Output the (X, Y) coordinate of the center of the cell containing the given text.  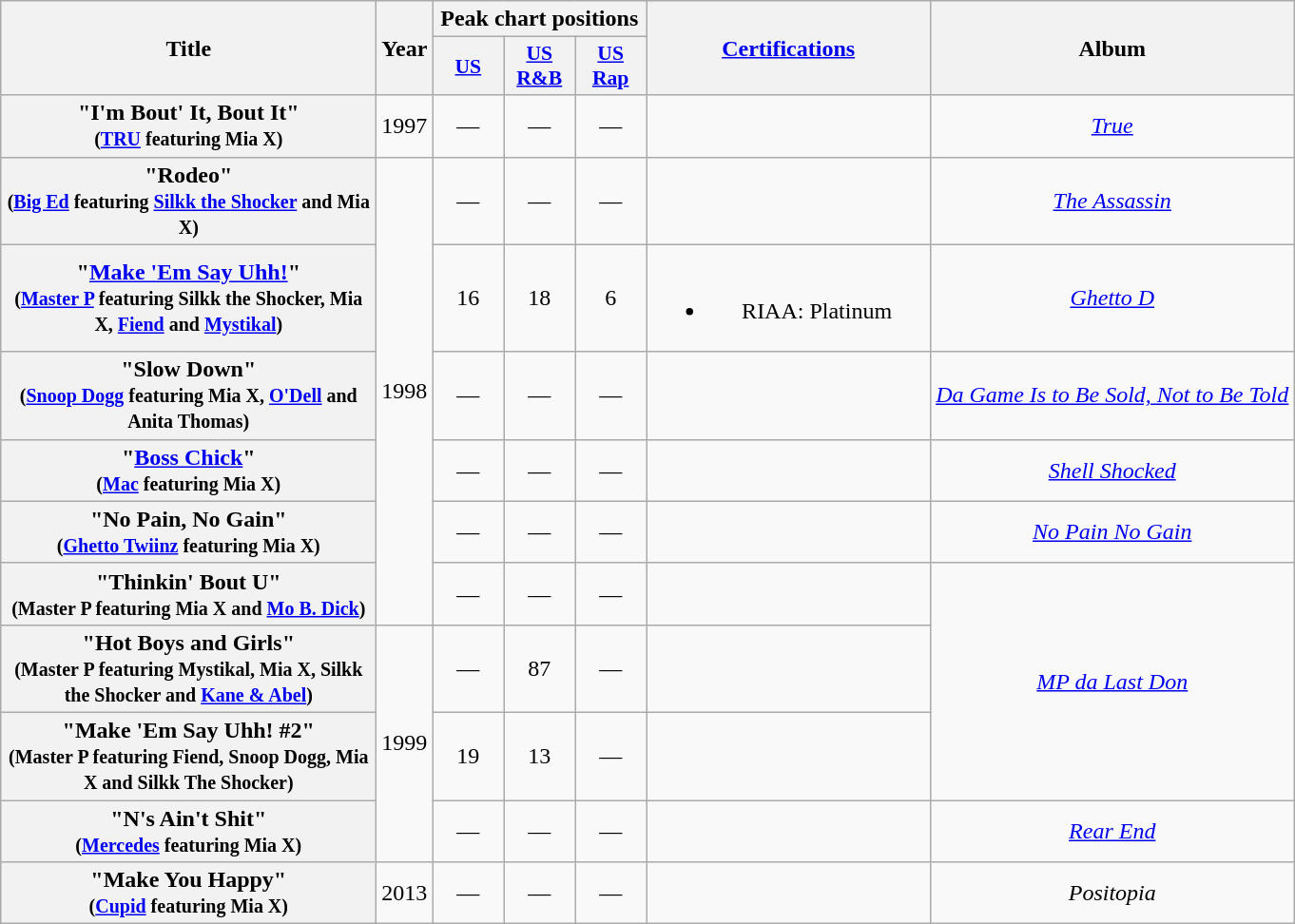
"N's Ain't Shit"(Mercedes featuring Mia X) (188, 831)
Peak chart positions (540, 19)
Shell Shocked (1112, 470)
1999 (405, 743)
"Slow Down"(Snoop Dogg featuring Mia X, O'Dell and Anita Thomas) (188, 395)
"Hot Boys and Girls" (Master P featuring Mystikal, Mia X, Silkk the Shocker and Kane & Abel) (188, 668)
Da Game Is to Be Sold, Not to Be Told (1112, 395)
Year (405, 48)
"Boss Chick"(Mac featuring Mia X) (188, 470)
Title (188, 48)
Ghetto D (1112, 298)
USR&B (540, 67)
19 (468, 756)
True (1112, 125)
The Assassin (1112, 201)
16 (468, 298)
Certifications (789, 48)
"Make 'Em Say Uhh! #2"(Master P featuring Fiend, Snoop Dogg, Mia X and Silkk The Shocker) (188, 756)
1997 (405, 125)
RIAA: Platinum (789, 298)
Album (1112, 48)
Positopia (1112, 894)
13 (540, 756)
MP da Last Don (1112, 681)
"Make You Happy" (Cupid featuring Mia X) (188, 894)
US (468, 67)
"I'm Bout' It, Bout It"(TRU featuring Mia X) (188, 125)
USRap (610, 67)
"No Pain, No Gain"(Ghetto Twiinz featuring Mia X) (188, 532)
87 (540, 668)
No Pain No Gain (1112, 532)
"Make 'Em Say Uhh!"(Master P featuring Silkk the Shocker, Mia X, Fiend and Mystikal) (188, 298)
2013 (405, 894)
1998 (405, 391)
6 (610, 298)
"Rodeo"(Big Ed featuring Silkk the Shocker and Mia X) (188, 201)
Rear End (1112, 831)
18 (540, 298)
"Thinkin' Bout U"(Master P featuring Mia X and Mo B. Dick) (188, 593)
